Provide the (x, y) coordinate of the cell's center where the given text is located.  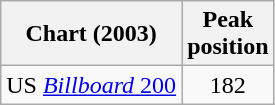
Chart (2003) (92, 34)
182 (228, 85)
US Billboard 200 (92, 85)
Peakposition (228, 34)
